For the text-containing cell, return its midpoint in (x, y) coordinate format. 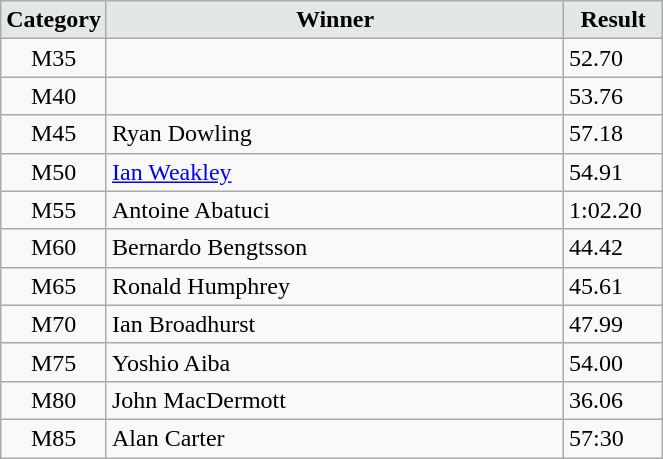
M70 (54, 324)
Ian Broadhurst (334, 324)
36.06 (614, 400)
Category (54, 20)
Winner (334, 20)
1:02.20 (614, 210)
Antoine Abatuci (334, 210)
44.42 (614, 248)
M60 (54, 248)
M65 (54, 286)
52.70 (614, 58)
John MacDermott (334, 400)
M75 (54, 362)
57:30 (614, 438)
M45 (54, 134)
M85 (54, 438)
47.99 (614, 324)
M35 (54, 58)
Bernardo Bengtsson (334, 248)
Alan Carter (334, 438)
Yoshio Aiba (334, 362)
Result (614, 20)
53.76 (614, 96)
M50 (54, 172)
Ronald Humphrey (334, 286)
M40 (54, 96)
Ian Weakley (334, 172)
Ryan Dowling (334, 134)
57.18 (614, 134)
54.00 (614, 362)
45.61 (614, 286)
M80 (54, 400)
54.91 (614, 172)
M55 (54, 210)
